Capture the cell that displays the provided text and extract its [X, Y] central coordinate. 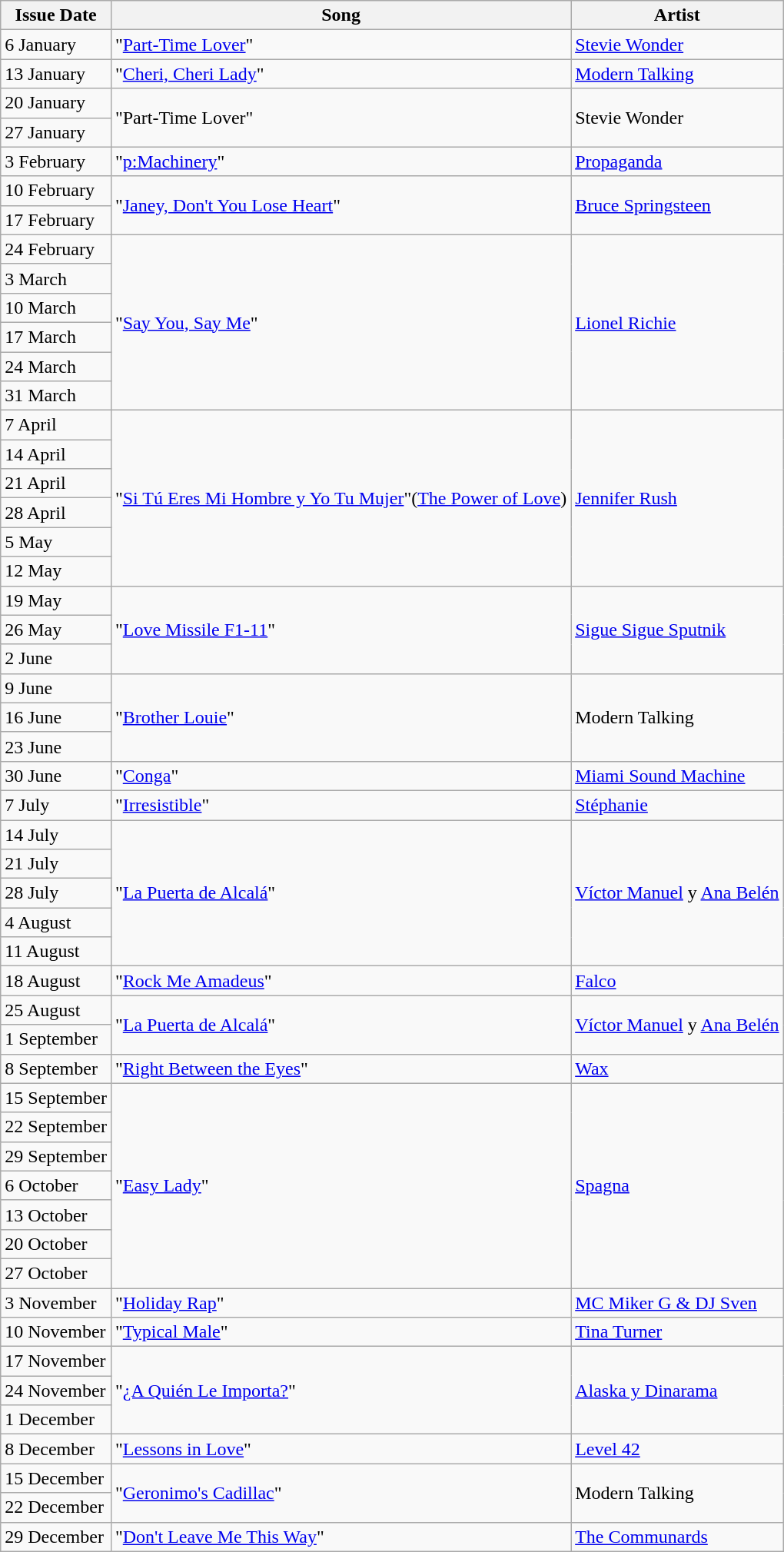
7 July [56, 805]
17 March [56, 337]
Tina Turner [677, 1332]
27 January [56, 132]
Wax [677, 1068]
Level 42 [677, 1449]
"Irresistible" [341, 805]
Bruce Springsteen [677, 205]
7 April [56, 425]
MC Miker G & DJ Sven [677, 1303]
Artist [677, 15]
"Holiday Rap" [341, 1303]
Miami Sound Machine [677, 776]
Sigue Sigue Sputnik [677, 630]
10 March [56, 307]
9 June [56, 688]
Propaganda [677, 161]
3 February [56, 161]
11 August [56, 952]
6 October [56, 1185]
Issue Date [56, 15]
20 October [56, 1244]
17 February [56, 220]
23 June [56, 746]
Stéphanie [677, 805]
"p:Machinery" [341, 161]
22 September [56, 1127]
Lionel Richie [677, 322]
"¿A Quién Le Importa?" [341, 1391]
Jennifer Rush [677, 498]
"Typical Male" [341, 1332]
6 January [56, 45]
"Say You, Say Me" [341, 322]
18 August [56, 981]
28 July [56, 893]
"Rock Me Amadeus" [341, 981]
14 July [56, 834]
12 May [56, 571]
31 March [56, 396]
15 December [56, 1478]
19 May [56, 600]
24 February [56, 249]
"Si Tú Eres Mi Hombre y Yo Tu Mujer"(The Power of Love) [341, 498]
27 October [56, 1273]
"Conga" [341, 776]
25 August [56, 1010]
10 November [56, 1332]
3 March [56, 278]
Spagna [677, 1185]
26 May [56, 630]
The Communards [677, 1537]
16 June [56, 717]
17 November [56, 1361]
"Geronimo's Cadillac" [341, 1493]
2 June [56, 659]
21 April [56, 484]
13 January [56, 74]
Alaska y Dinarama [677, 1391]
13 October [56, 1215]
"Cheri, Cheri Lady" [341, 74]
29 December [56, 1537]
"Love Missile F1-11" [341, 630]
20 January [56, 103]
22 December [56, 1507]
Falco [677, 981]
10 February [56, 191]
21 July [56, 864]
"Lessons in Love" [341, 1449]
Song [341, 15]
8 September [56, 1068]
"Easy Lady" [341, 1185]
5 May [56, 542]
1 December [56, 1420]
8 December [56, 1449]
"Don't Leave Me This Way" [341, 1537]
24 November [56, 1391]
30 June [56, 776]
15 September [56, 1098]
4 August [56, 922]
3 November [56, 1303]
14 April [56, 454]
"Right Between the Eyes" [341, 1068]
24 March [56, 367]
"Janey, Don't You Lose Heart" [341, 205]
28 April [56, 513]
"Brother Louie" [341, 717]
29 September [56, 1156]
1 September [56, 1039]
